Find where the given text appears and provide that cell's center as [X, Y] coordinate. 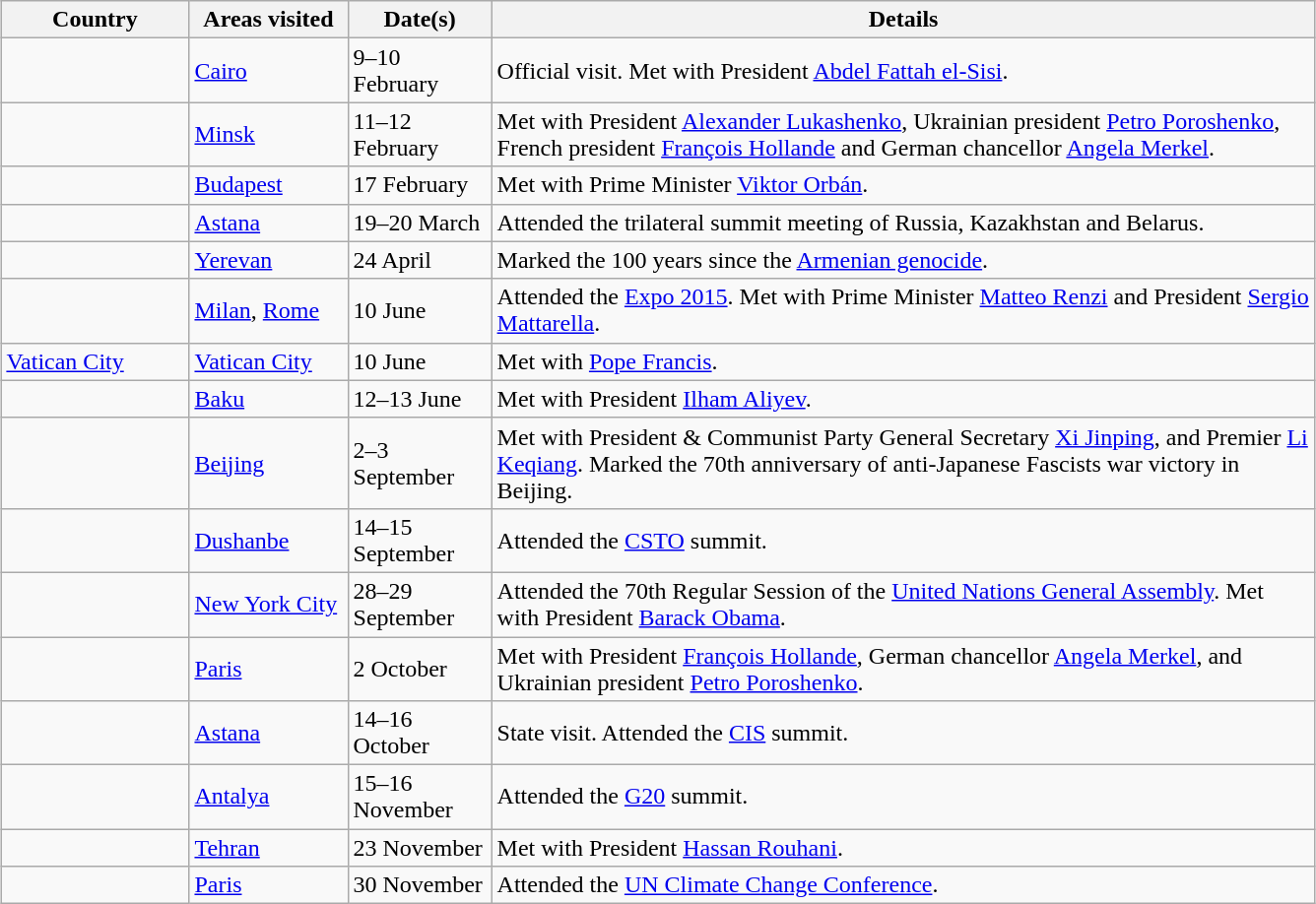
19–20 March [420, 223]
Attended the trilateral summit meeting of Russia, Kazakhstan and Belarus. [903, 223]
Marked the 100 years since the Armenian genocide. [903, 260]
12–13 June [420, 399]
Met with Pope Francis. [903, 361]
11–12 February [420, 134]
Met with President Ilham Aliyev. [903, 399]
23 November [420, 848]
New York City [268, 605]
Dushanbe [268, 540]
Attended the UN Climate Change Conference. [903, 885]
Beijing [268, 463]
Minsk [268, 134]
Met with President François Hollande, German chancellor Angela Merkel, and Ukrainian president Petro Poroshenko. [903, 668]
Official visit. Met with President Abdel Fattah el-Sisi. [903, 71]
Antalya [268, 798]
Date(s) [420, 20]
24 April [420, 260]
Details [903, 20]
28–29 September [420, 605]
Attended the Expo 2015. Met with Prime Minister Matteo Renzi and President Sergio Mattarella. [903, 311]
9–10 February [420, 71]
15–16 November [420, 798]
Attended the 70th Regular Session of the United Nations General Assembly. Met with President Barack Obama. [903, 605]
14–16 October [420, 733]
Met with President Hassan Rouhani. [903, 848]
2 October [420, 668]
30 November [420, 885]
Baku [268, 399]
2–3 September [420, 463]
Attended the CSTO summit. [903, 540]
Attended the G20 summit. [903, 798]
Yerevan [268, 260]
14–15 September [420, 540]
17 February [420, 185]
Country [95, 20]
Met with Prime Minister Viktor Orbán. [903, 185]
Areas visited [268, 20]
Tehran [268, 848]
Cairo [268, 71]
Budapest [268, 185]
State visit. Attended the CIS summit. [903, 733]
Milan, Rome [268, 311]
